Locate the cell with the specified text and output its [X, Y] center coordinate. 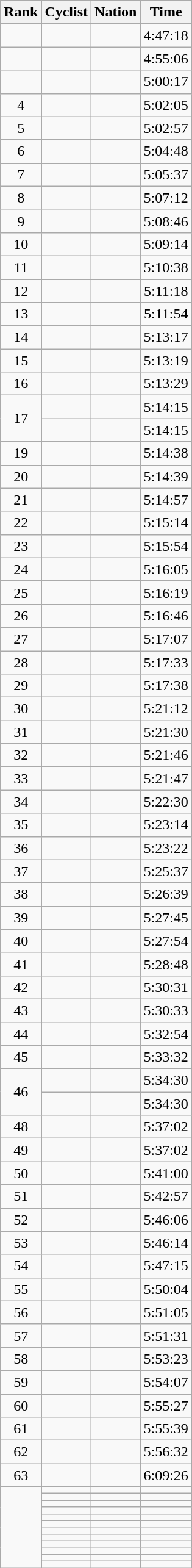
50 [21, 1173]
5:07:12 [166, 198]
5:55:27 [166, 1405]
5:22:30 [166, 802]
54 [21, 1266]
30 [21, 709]
49 [21, 1150]
5:16:05 [166, 569]
15 [21, 361]
4 [21, 105]
Rank [21, 12]
58 [21, 1359]
11 [21, 267]
14 [21, 337]
5:50:04 [166, 1289]
56 [21, 1312]
5:51:05 [166, 1312]
60 [21, 1405]
5:11:18 [166, 291]
5:15:54 [166, 546]
5:56:32 [166, 1452]
55 [21, 1289]
5:17:07 [166, 639]
6 [21, 151]
17 [21, 419]
45 [21, 1057]
48 [21, 1127]
43 [21, 1010]
5:27:45 [166, 918]
5:13:17 [166, 337]
24 [21, 569]
38 [21, 894]
4:47:18 [166, 35]
5:05:37 [166, 174]
39 [21, 918]
5:02:57 [166, 128]
5:25:37 [166, 871]
37 [21, 871]
46 [21, 1092]
42 [21, 987]
59 [21, 1382]
5:54:07 [166, 1382]
51 [21, 1196]
10 [21, 244]
31 [21, 732]
23 [21, 546]
13 [21, 314]
57 [21, 1336]
5:30:31 [166, 987]
5:09:14 [166, 244]
5:30:33 [166, 1010]
5:13:29 [166, 384]
41 [21, 964]
62 [21, 1452]
5:46:14 [166, 1243]
5:14:39 [166, 477]
6:09:26 [166, 1475]
5:55:39 [166, 1429]
5:26:39 [166, 894]
5:14:38 [166, 453]
5:23:22 [166, 848]
Nation [116, 12]
25 [21, 592]
20 [21, 477]
5:17:33 [166, 662]
9 [21, 221]
5:11:54 [166, 314]
63 [21, 1475]
5:17:38 [166, 686]
5:00:17 [166, 82]
44 [21, 1034]
5:42:57 [166, 1196]
5:16:19 [166, 592]
5:14:57 [166, 500]
19 [21, 453]
5:13:19 [166, 361]
7 [21, 174]
16 [21, 384]
5:16:46 [166, 616]
Time [166, 12]
35 [21, 825]
5 [21, 128]
5:15:14 [166, 523]
5:33:32 [166, 1057]
28 [21, 662]
36 [21, 848]
5:04:48 [166, 151]
5:41:00 [166, 1173]
5:47:15 [166, 1266]
5:51:31 [166, 1336]
21 [21, 500]
5:32:54 [166, 1034]
Cyclist [66, 12]
8 [21, 198]
27 [21, 639]
33 [21, 779]
61 [21, 1429]
5:02:05 [166, 105]
5:21:47 [166, 779]
12 [21, 291]
5:53:23 [166, 1359]
32 [21, 755]
5:08:46 [166, 221]
4:55:06 [166, 59]
5:28:48 [166, 964]
5:21:12 [166, 709]
52 [21, 1220]
5:10:38 [166, 267]
5:21:46 [166, 755]
5:27:54 [166, 941]
34 [21, 802]
5:23:14 [166, 825]
29 [21, 686]
53 [21, 1243]
5:46:06 [166, 1220]
22 [21, 523]
26 [21, 616]
40 [21, 941]
5:21:30 [166, 732]
